Provide the (x, y) coordinate of the cell's center where the given text is located.  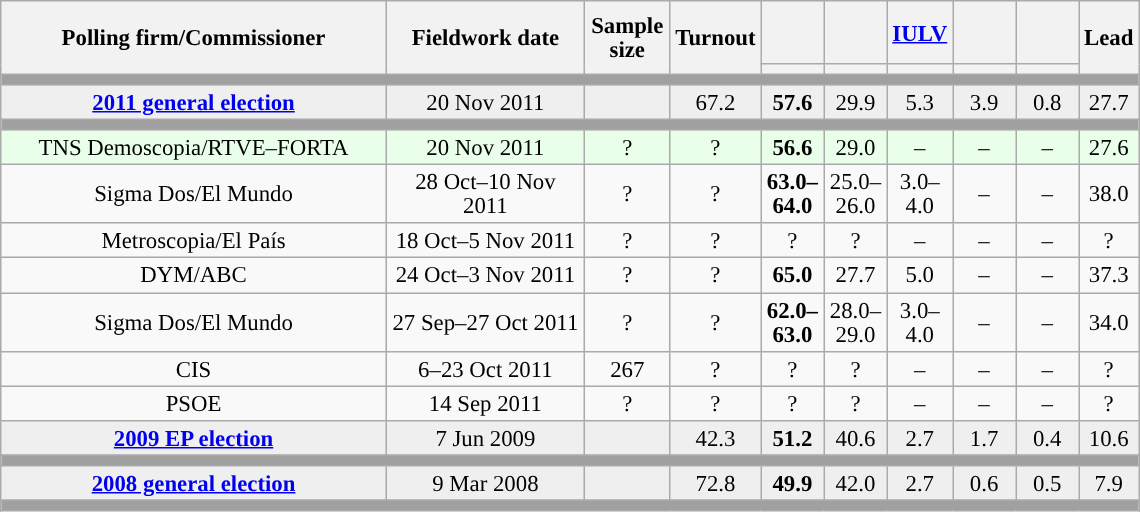
IULV (920, 32)
3.9 (984, 102)
24 Oct–3 Nov 2011 (485, 276)
Lead (1109, 38)
DYM/ABC (194, 276)
6–23 Oct 2011 (485, 368)
29.9 (856, 102)
42.0 (856, 484)
Fieldwork date (485, 38)
28.0–29.0 (856, 322)
37.3 (1109, 276)
Polling firm/Commissioner (194, 38)
Metroscopia/El País (194, 242)
1.7 (984, 438)
0.6 (984, 484)
34.0 (1109, 322)
29.0 (856, 148)
67.2 (716, 102)
7 Jun 2009 (485, 438)
5.0 (920, 276)
10.6 (1109, 438)
28 Oct–10 Nov 2011 (485, 194)
2008 general election (194, 484)
0.4 (1048, 438)
27.6 (1109, 148)
Turnout (716, 38)
65.0 (792, 276)
49.9 (792, 484)
42.3 (716, 438)
14 Sep 2011 (485, 404)
62.0–63.0 (792, 322)
267 (627, 368)
9 Mar 2008 (485, 484)
Sample size (627, 38)
2009 EP election (194, 438)
CIS (194, 368)
5.3 (920, 102)
38.0 (1109, 194)
56.6 (792, 148)
25.0–26.0 (856, 194)
0.8 (1048, 102)
2011 general election (194, 102)
51.2 (792, 438)
63.0–64.0 (792, 194)
40.6 (856, 438)
0.5 (1048, 484)
TNS Demoscopia/RTVE–FORTA (194, 148)
PSOE (194, 404)
18 Oct–5 Nov 2011 (485, 242)
72.8 (716, 484)
57.6 (792, 102)
27 Sep–27 Oct 2011 (485, 322)
7.9 (1109, 484)
